Detect which cell encompasses the target text, then output its [X, Y] center coordinate. 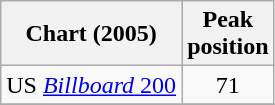
71 [228, 85]
Chart (2005) [92, 34]
US Billboard 200 [92, 85]
Peakposition [228, 34]
